Capture the cell that displays the provided text and extract its (X, Y) central coordinate. 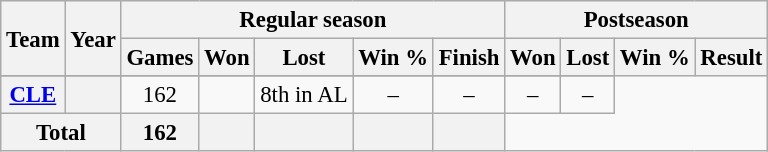
Games (160, 58)
Total (61, 133)
Year (93, 38)
Finish (468, 58)
CLE (33, 95)
Postseason (636, 20)
Regular season (313, 20)
Result (732, 58)
Team (33, 38)
8th in AL (304, 95)
